Return the (x, y) coordinate for the center point of the cell that contains the specified text.  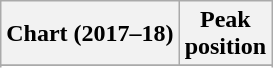
Peak position (225, 34)
Chart (2017–18) (90, 34)
